Identify which cell holds the provided text, then report its (X, Y) central coordinate. 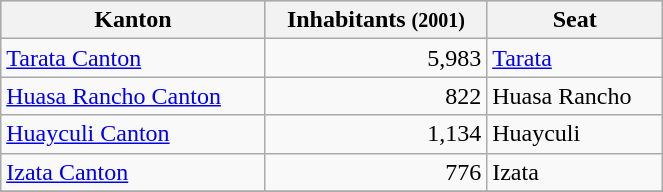
Tarata (575, 58)
Huasa Rancho (575, 96)
Huayculi (575, 134)
Huasa Rancho Canton (133, 96)
Izata (575, 172)
822 (376, 96)
Huayculi Canton (133, 134)
776 (376, 172)
5,983 (376, 58)
Izata Canton (133, 172)
Tarata Canton (133, 58)
1,134 (376, 134)
Seat (575, 20)
Kanton (133, 20)
Inhabitants (2001) (376, 20)
